Detect which cell encompasses the target text, then output its [x, y] center coordinate. 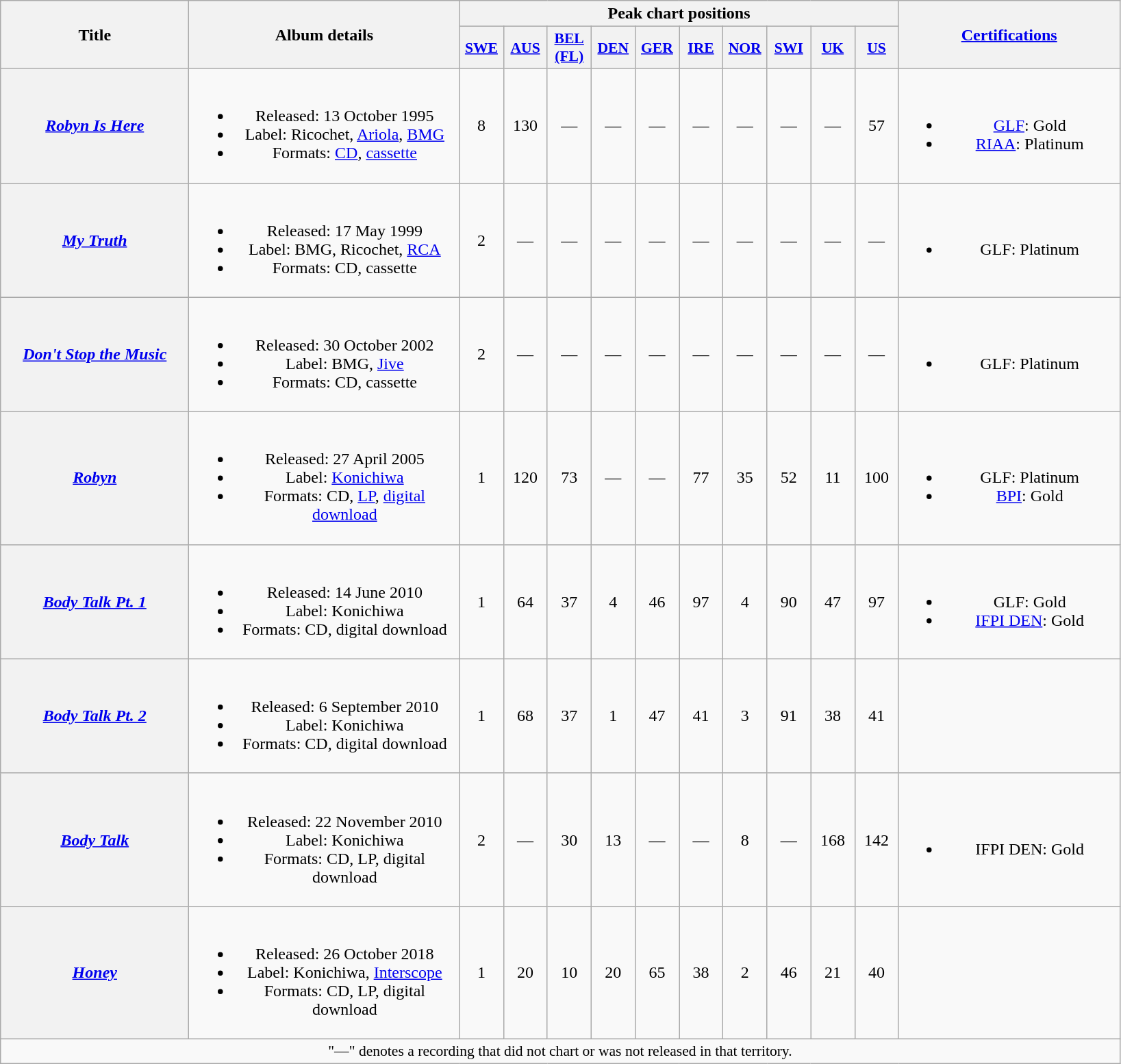
Honey [95, 972]
65 [657, 972]
UK [833, 48]
120 [525, 478]
Released: 22 November 2010Label: KonichiwaFormats: CD, LP, digital download [325, 839]
Released: 27 April 2005Label: KonichiwaFormats: CD, LP, digital download [325, 478]
My Truth [95, 240]
73 [569, 478]
IFPI DEN: Gold [1009, 839]
NOR [745, 48]
Peak chart positions [679, 14]
Title [95, 34]
Released: 26 October 2018Label: Konichiwa, InterscopeFormats: CD, LP, digital download [325, 972]
68 [525, 716]
GLF: PlatinumBPI: Gold [1009, 478]
168 [833, 839]
21 [833, 972]
DEN [613, 48]
Released: 6 September 2010Label: KonichiwaFormats: CD, digital download [325, 716]
"—" denotes a recording that did not chart or was not released in that territory. [560, 1051]
GLF: GoldRIAA: Platinum [1009, 126]
Body Talk [95, 839]
Body Talk Pt. 2 [95, 716]
Certifications [1009, 34]
13 [613, 839]
Released: 30 October 2002Label: BMG, JiveFormats: CD, cassette [325, 355]
Released: 17 May 1999Label: BMG, Ricochet, RCAFormats: CD, cassette [325, 240]
52 [789, 478]
40 [877, 972]
GER [657, 48]
130 [525, 126]
91 [789, 716]
57 [877, 126]
US [877, 48]
Album details [325, 34]
Robyn Is Here [95, 126]
SWI [789, 48]
64 [525, 601]
Robyn [95, 478]
AUS [525, 48]
90 [789, 601]
IRE [701, 48]
30 [569, 839]
GLF: GoldIFPI DEN: Gold [1009, 601]
SWE [481, 48]
Released: 14 June 2010Label: KonichiwaFormats: CD, digital download [325, 601]
10 [569, 972]
Released: 13 October 1995Label: Ricochet, Ariola, BMGFormats: CD, cassette [325, 126]
142 [877, 839]
BEL (FL) [569, 48]
Don't Stop the Music [95, 355]
3 [745, 716]
35 [745, 478]
11 [833, 478]
Body Talk Pt. 1 [95, 601]
77 [701, 478]
100 [877, 478]
